For the text-containing cell, return its midpoint in (x, y) coordinate format. 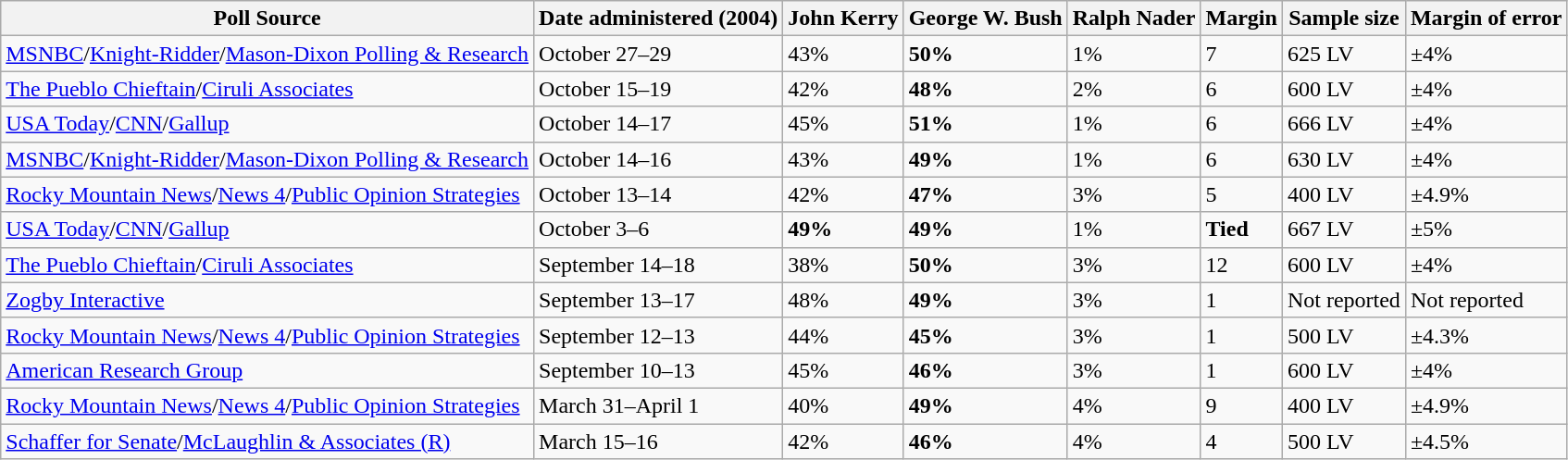
Tied (1241, 230)
Date administered (2004) (659, 19)
51% (985, 124)
±4.3% (1487, 335)
October 15–19 (659, 89)
Ralph Nader (1134, 19)
12 (1241, 265)
September 14–18 (659, 265)
March 31–April 1 (659, 405)
Zogby Interactive (268, 300)
4 (1241, 441)
October 3–6 (659, 230)
Poll Source (268, 19)
630 LV (1344, 159)
October 13–14 (659, 194)
5 (1241, 194)
John Kerry (843, 19)
September 10–13 (659, 370)
American Research Group (268, 370)
44% (843, 335)
2% (1134, 89)
March 15–16 (659, 441)
Margin (1241, 19)
George W. Bush (985, 19)
9 (1241, 405)
7 (1241, 54)
October 14–16 (659, 159)
625 LV (1344, 54)
±5% (1487, 230)
40% (843, 405)
October 14–17 (659, 124)
38% (843, 265)
Schaffer for Senate/McLaughlin & Associates (R) (268, 441)
October 27–29 (659, 54)
±4.5% (1487, 441)
Sample size (1344, 19)
47% (985, 194)
September 12–13 (659, 335)
667 LV (1344, 230)
September 13–17 (659, 300)
666 LV (1344, 124)
Margin of error (1487, 19)
